Detect which cell encompasses the target text, then output its (x, y) center coordinate. 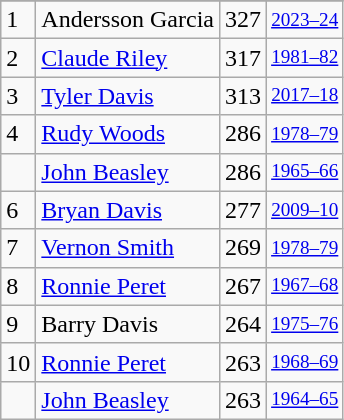
Tyler Davis (128, 96)
1981–82 (305, 58)
1968–69 (305, 362)
10 (18, 362)
269 (242, 248)
1975–76 (305, 324)
313 (242, 96)
Andersson Garcia (128, 20)
317 (242, 58)
2 (18, 58)
1 (18, 20)
1967–68 (305, 286)
Claude Riley (128, 58)
8 (18, 286)
7 (18, 248)
267 (242, 286)
327 (242, 20)
2017–18 (305, 96)
9 (18, 324)
2023–24 (305, 20)
1964–65 (305, 400)
Bryan Davis (128, 210)
6 (18, 210)
Rudy Woods (128, 134)
264 (242, 324)
Vernon Smith (128, 248)
277 (242, 210)
1965–66 (305, 172)
3 (18, 96)
4 (18, 134)
2009–10 (305, 210)
Barry Davis (128, 324)
